Detect which cell encompasses the target text, then output its [x, y] center coordinate. 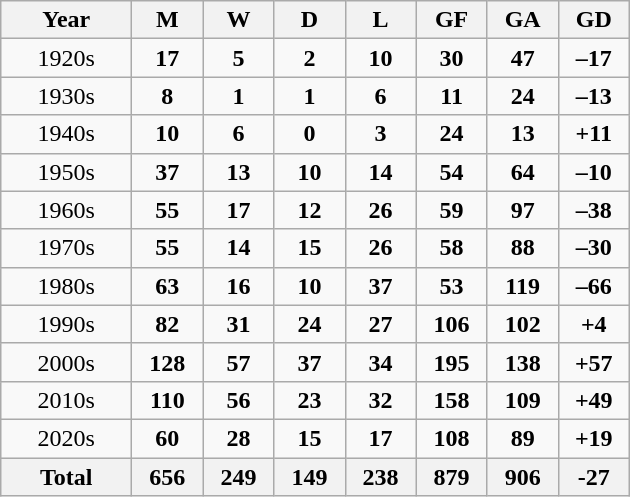
2 [310, 58]
89 [522, 438]
97 [522, 210]
23 [310, 400]
58 [452, 248]
57 [238, 362]
12 [310, 210]
138 [522, 362]
1970s [66, 248]
54 [452, 172]
0 [310, 134]
110 [168, 400]
+49 [594, 400]
34 [380, 362]
M [168, 20]
16 [238, 286]
-27 [594, 477]
–13 [594, 96]
82 [168, 324]
W [238, 20]
1940s [66, 134]
108 [452, 438]
3 [380, 134]
8 [168, 96]
128 [168, 362]
2000s [66, 362]
–17 [594, 58]
L [380, 20]
56 [238, 400]
1930s [66, 96]
158 [452, 400]
879 [452, 477]
2020s [66, 438]
Year [66, 20]
D [310, 20]
102 [522, 324]
–10 [594, 172]
1990s [66, 324]
1950s [66, 172]
63 [168, 286]
GF [452, 20]
238 [380, 477]
1980s [66, 286]
64 [522, 172]
59 [452, 210]
+57 [594, 362]
GD [594, 20]
60 [168, 438]
31 [238, 324]
119 [522, 286]
30 [452, 58]
88 [522, 248]
149 [310, 477]
32 [380, 400]
109 [522, 400]
+4 [594, 324]
Total [66, 477]
906 [522, 477]
27 [380, 324]
249 [238, 477]
+19 [594, 438]
+11 [594, 134]
28 [238, 438]
195 [452, 362]
1920s [66, 58]
11 [452, 96]
106 [452, 324]
53 [452, 286]
47 [522, 58]
656 [168, 477]
GA [522, 20]
–30 [594, 248]
2010s [66, 400]
5 [238, 58]
–38 [594, 210]
–66 [594, 286]
1960s [66, 210]
